From the cell containing the given text, extract its center point as [x, y] coordinate. 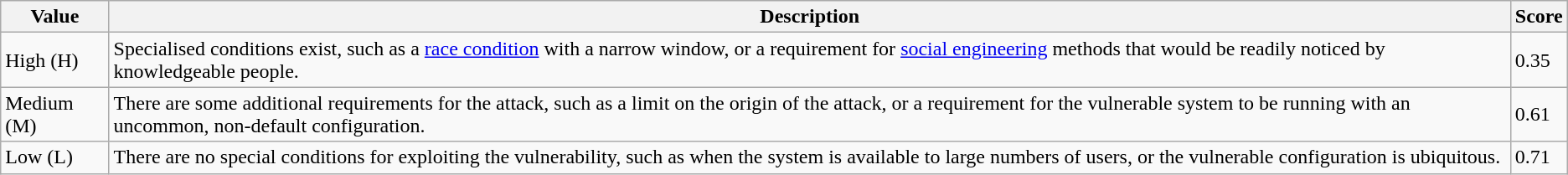
Score [1539, 17]
0.71 [1539, 157]
Value [55, 17]
Description [809, 17]
0.35 [1539, 60]
High (H) [55, 60]
Medium (M) [55, 114]
0.61 [1539, 114]
Low (L) [55, 157]
